Extract the (x, y) coordinate from the center of the cell holding the provided text.  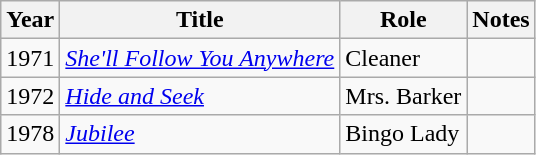
Bingo Lady (404, 134)
Title (200, 20)
1978 (30, 134)
1972 (30, 96)
Hide and Seek (200, 96)
Mrs. Barker (404, 96)
Role (404, 20)
She'll Follow You Anywhere (200, 58)
Year (30, 20)
Jubilee (200, 134)
1971 (30, 58)
Notes (501, 20)
Cleaner (404, 58)
